Find where the given text appears and provide that cell's center as [X, Y] coordinate. 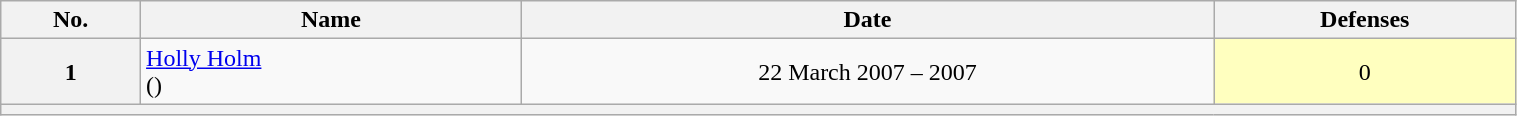
No. [71, 20]
Name [332, 20]
Holly Holm() [332, 72]
0 [1366, 72]
1 [71, 72]
Date [867, 20]
Defenses [1366, 20]
22 March 2007 – 2007 [867, 72]
